Extract the (x, y) coordinate from the center of the cell holding the provided text.  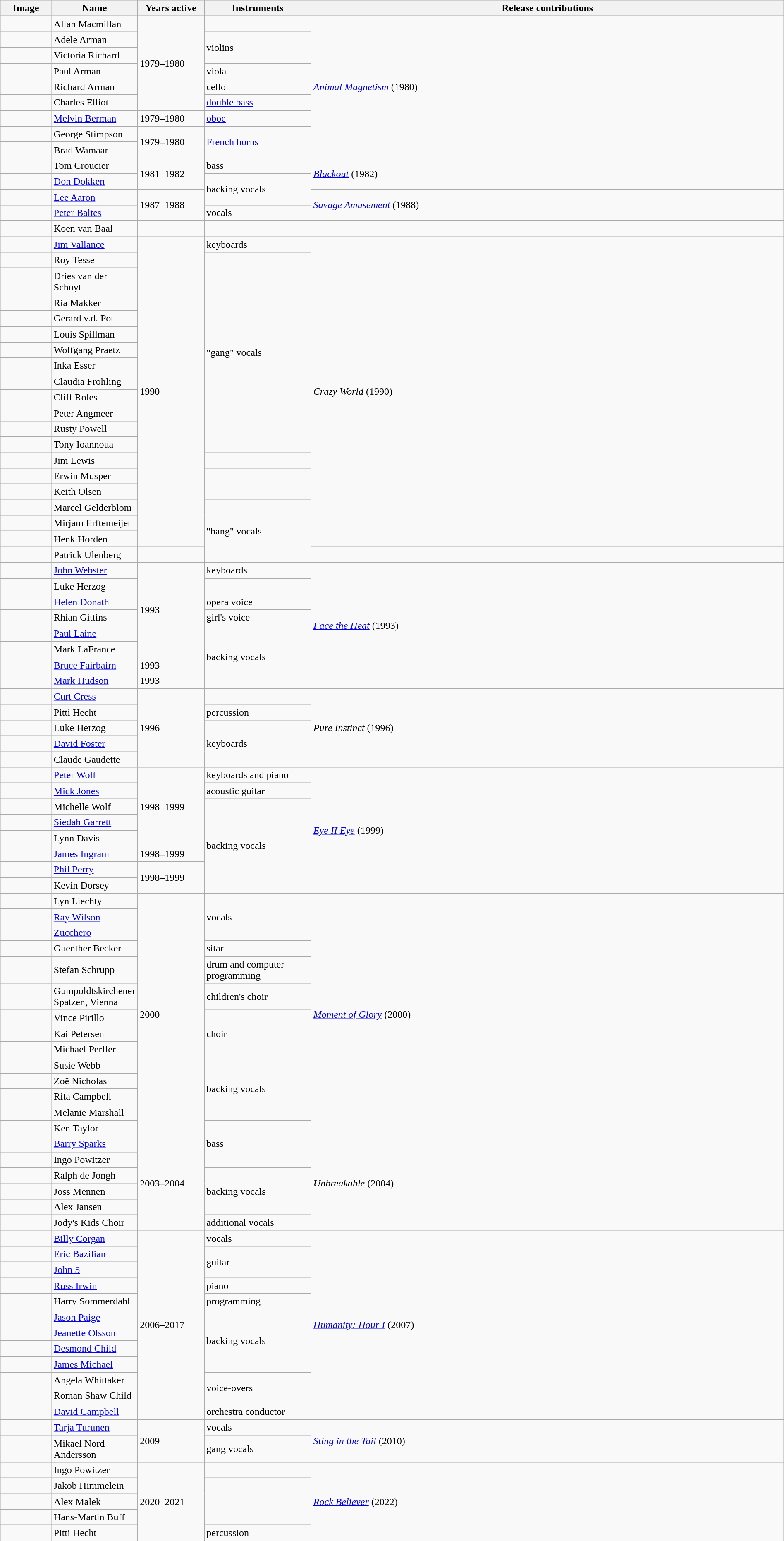
Helen Donath (94, 602)
Kai Petersen (94, 1034)
Savage Amusement (1988) (547, 205)
choir (258, 1034)
2006–2017 (171, 1325)
Kevin Dorsey (94, 885)
2020–2021 (171, 1501)
Ken Taylor (94, 1128)
guitar (258, 1262)
Erwin Musper (94, 476)
additional vocals (258, 1222)
Paul Laine (94, 633)
Hans-Martin Buff (94, 1517)
Unbreakable (2004) (547, 1183)
1987–1988 (171, 205)
John 5 (94, 1270)
double bass (258, 103)
cello (258, 87)
Allan Macmillan (94, 24)
violins (258, 48)
Tarja Turunen (94, 1427)
Russ Irwin (94, 1286)
Marcel Gelderblom (94, 508)
Brad Wamaar (94, 150)
Patrick Ulenberg (94, 555)
Image (26, 8)
Joss Mennen (94, 1191)
Paul Arman (94, 71)
Zucchero (94, 932)
Charles Elliot (94, 103)
David Foster (94, 744)
1981–1982 (171, 173)
Ria Makker (94, 303)
Sting in the Tail (2010) (547, 1440)
acoustic guitar (258, 791)
Jim Vallance (94, 244)
2003–2004 (171, 1183)
orchestra conductor (258, 1412)
viola (258, 71)
Claude Gaudette (94, 760)
Lyn Liechty (94, 901)
Animal Magnetism (1980) (547, 87)
1990 (171, 392)
Tom Croucier (94, 165)
sitar (258, 948)
children's choir (258, 997)
Inka Esser (94, 366)
Eric Bazilian (94, 1254)
Release contributions (547, 8)
Peter Baltes (94, 213)
Billy Corgan (94, 1238)
Jeanette Olsson (94, 1333)
Barry Sparks (94, 1144)
Wolfgang Praetz (94, 350)
voice-overs (258, 1388)
gang vocals (258, 1449)
Melvin Berman (94, 118)
Moment of Glory (2000) (547, 1014)
Richard Arman (94, 87)
Peter Angmeer (94, 413)
opera voice (258, 602)
Guenther Becker (94, 948)
Roy Tesse (94, 260)
Harry Sommerdahl (94, 1301)
Angela Whittaker (94, 1380)
Rhian Gittins (94, 618)
John Webster (94, 570)
George Stimpson (94, 134)
2009 (171, 1440)
Crazy World (1990) (547, 392)
David Campbell (94, 1412)
programming (258, 1301)
drum and computer programming (258, 970)
Stefan Schrupp (94, 970)
Rusty Powell (94, 429)
Mark LaFrance (94, 649)
Mirjam Erftemeijer (94, 523)
Name (94, 8)
Gerard v.d. Pot (94, 319)
Louis Spillman (94, 334)
Jim Lewis (94, 460)
Henk Horden (94, 539)
"gang" vocals (258, 352)
keyboards and piano (258, 775)
Michelle Wolf (94, 807)
James Michael (94, 1364)
Tony Ioannoua (94, 444)
Cliff Roles (94, 397)
Bruce Fairbairn (94, 665)
Alex Malek (94, 1501)
Ralph de Jongh (94, 1175)
Mick Jones (94, 791)
Victoria Richard (94, 55)
Dries van der Schuyt (94, 281)
Adele Arman (94, 40)
Pure Instinct (1996) (547, 728)
Ray Wilson (94, 917)
Mikael Nord Andersson (94, 1449)
oboe (258, 118)
Peter Wolf (94, 775)
Lynn Davis (94, 838)
2000 (171, 1014)
Vince Pirillo (94, 1018)
Years active (171, 8)
Zoë Nicholas (94, 1081)
girl's voice (258, 618)
Don Dokken (94, 181)
Blackout (1982) (547, 173)
Michael Perfler (94, 1050)
Lee Aaron (94, 197)
Jason Paige (94, 1317)
piano (258, 1286)
"bang" vocals (258, 531)
Melanie Marshall (94, 1112)
Rock Believer (2022) (547, 1501)
Jody's Kids Choir (94, 1222)
Gumpoldtskirchener Spatzen, Vienna (94, 997)
Desmond Child (94, 1349)
Susie Webb (94, 1065)
Siedah Garrett (94, 822)
French horns (258, 142)
Phil Perry (94, 870)
Curt Cress (94, 696)
Claudia Frohling (94, 381)
Instruments (258, 8)
Alex Jansen (94, 1207)
Rita Campbell (94, 1097)
Koen van Baal (94, 229)
James Ingram (94, 854)
1996 (171, 728)
Humanity: Hour I (2007) (547, 1325)
Jakob Himmelein (94, 1486)
Eye II Eye (1999) (547, 830)
Roman Shaw Child (94, 1396)
Face the Heat (1993) (547, 626)
Mark Hudson (94, 681)
Keith Olsen (94, 492)
